From the cell containing the given text, extract its center point as (X, Y) coordinate. 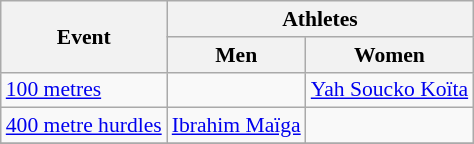
Ibrahim Maïga (236, 126)
Women (390, 55)
Event (84, 36)
400 metre hurdles (84, 126)
Men (236, 55)
Yah Soucko Koïta (390, 90)
100 metres (84, 90)
Athletes (320, 19)
